Return the (x, y) coordinate for the center point of the cell that contains the specified text.  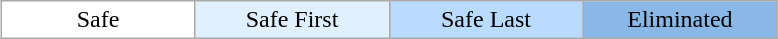
Safe (98, 20)
Safe Last (486, 20)
Safe First (292, 20)
Eliminated (680, 20)
